Extract the (X, Y) coordinate from the center of the cell holding the provided text.  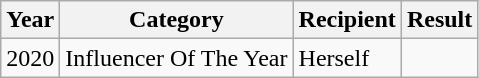
Year (30, 20)
Herself (347, 58)
Influencer Of The Year (176, 58)
Category (176, 20)
Result (439, 20)
2020 (30, 58)
Recipient (347, 20)
